For the text-containing cell, return its midpoint in [x, y] coordinate format. 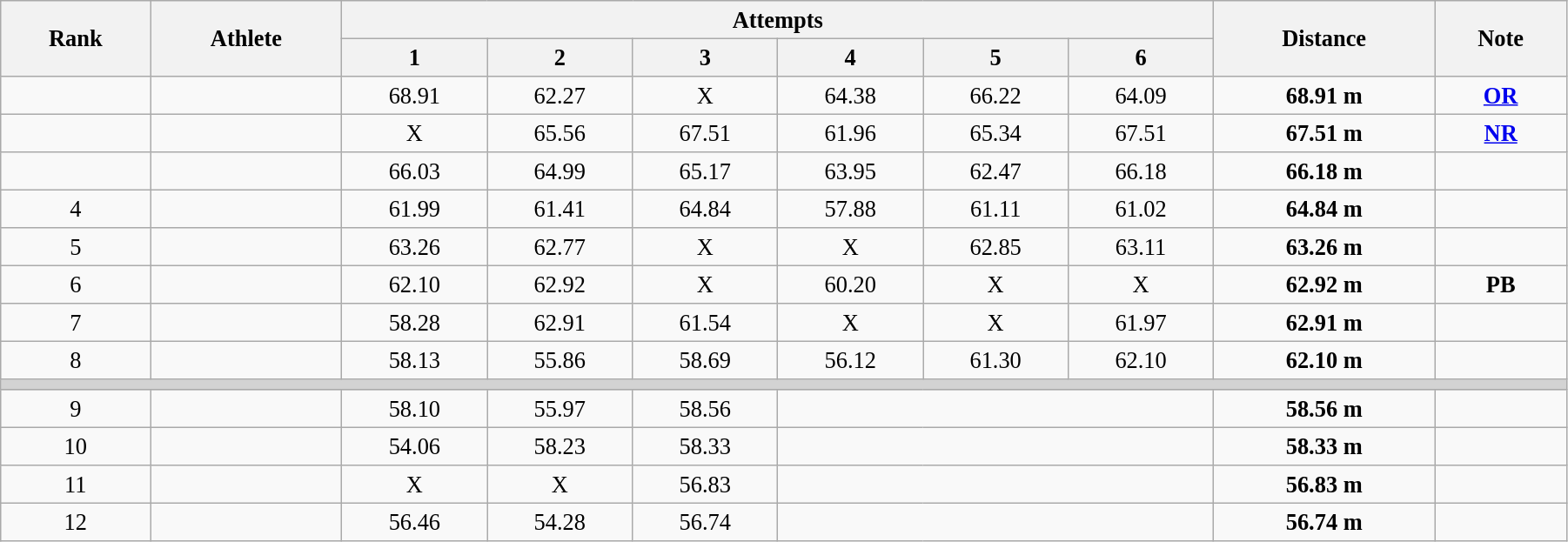
56.74 m [1324, 522]
66.18 m [1324, 171]
68.91 m [1324, 95]
10 [76, 446]
57.88 [851, 209]
56.74 [705, 522]
63.26 [414, 247]
61.99 [414, 209]
2 [560, 57]
63.95 [851, 171]
58.23 [560, 446]
64.09 [1142, 95]
Distance [1324, 38]
62.27 [560, 95]
8 [76, 360]
66.03 [414, 171]
65.34 [995, 133]
1 [414, 57]
65.56 [560, 133]
64.38 [851, 95]
58.33 [705, 446]
OR [1501, 95]
58.69 [705, 360]
61.96 [851, 133]
58.56 [705, 409]
64.84 m [1324, 209]
56.83 [705, 485]
9 [76, 409]
68.91 [414, 95]
3 [705, 57]
60.20 [851, 284]
Note [1501, 38]
NR [1501, 133]
61.54 [705, 323]
66.22 [995, 95]
64.84 [705, 209]
62.91 [560, 323]
62.10 m [1324, 360]
12 [76, 522]
61.97 [1142, 323]
Attempts [778, 19]
58.13 [414, 360]
54.28 [560, 522]
62.92 [560, 284]
66.18 [1142, 171]
Rank [76, 38]
58.28 [414, 323]
Athlete [246, 38]
58.33 m [1324, 446]
62.47 [995, 171]
56.46 [414, 522]
56.83 m [1324, 485]
63.26 m [1324, 247]
61.41 [560, 209]
62.77 [560, 247]
61.02 [1142, 209]
55.97 [560, 409]
61.11 [995, 209]
62.91 m [1324, 323]
PB [1501, 284]
62.85 [995, 247]
61.30 [995, 360]
54.06 [414, 446]
65.17 [705, 171]
7 [76, 323]
64.99 [560, 171]
11 [76, 485]
58.56 m [1324, 409]
56.12 [851, 360]
62.92 m [1324, 284]
63.11 [1142, 247]
55.86 [560, 360]
67.51 m [1324, 133]
58.10 [414, 409]
